Return the [x, y] coordinate for the center point of the cell that contains the specified text.  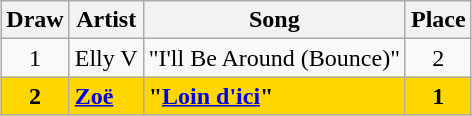
Place [438, 20]
"I'll Be Around (Bounce)" [274, 58]
Zoë [106, 96]
Song [274, 20]
"Loin d'ici" [274, 96]
Draw [35, 20]
Elly V [106, 58]
Artist [106, 20]
